Provide the [x, y] coordinate of the cell's center where the given text is located.  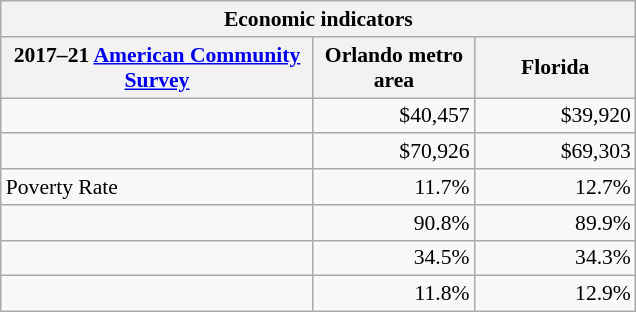
$39,920 [556, 116]
12.7% [556, 187]
34.3% [556, 258]
90.8% [394, 223]
Poverty Rate [158, 187]
89.9% [556, 223]
$69,303 [556, 152]
11.7% [394, 187]
Orlando metro area [394, 68]
$70,926 [394, 152]
2017–21 American Community Survey [158, 68]
12.9% [556, 294]
Florida [556, 68]
$40,457 [394, 116]
Economic indicators [318, 19]
34.5% [394, 258]
11.8% [394, 294]
